From the cell containing the given text, extract its center point as (X, Y) coordinate. 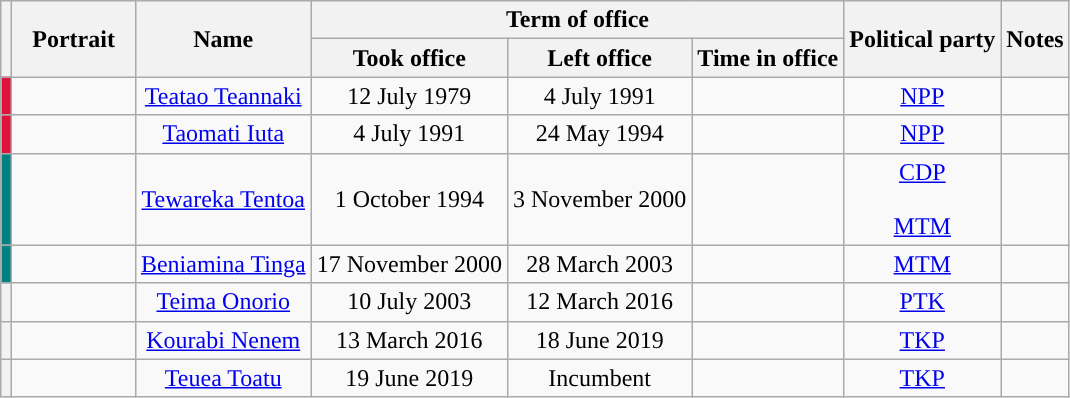
Took office (409, 58)
10 July 2003 (409, 302)
Tewareka Tentoa (223, 199)
Notes (1035, 39)
3 November 2000 (599, 199)
Name (223, 39)
28 March 2003 (599, 264)
12 July 1979 (409, 96)
Beniamina Tinga (223, 264)
Taomati Iuta (223, 134)
17 November 2000 (409, 264)
Kourabi Nenem (223, 340)
MTM (922, 264)
24 May 1994 (599, 134)
12 March 2016 (599, 302)
1 October 1994 (409, 199)
Time in office (768, 58)
Teatao Teannaki (223, 96)
Teima Onorio (223, 302)
Portrait (74, 39)
PTK (922, 302)
19 June 2019 (409, 378)
Incumbent (599, 378)
Left office (599, 58)
13 March 2016 (409, 340)
Political party (922, 39)
Teuea Toatu (223, 378)
Term of office (578, 20)
18 June 2019 (599, 340)
CDPMTM (922, 199)
